Search for the cell housing the specified text and yield its [X, Y] center coordinate. 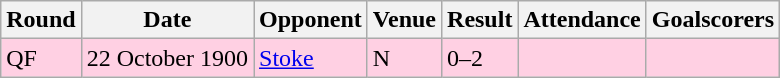
0–2 [480, 58]
Venue [404, 20]
22 October 1900 [167, 58]
Goalscorers [712, 20]
N [404, 58]
Attendance [582, 20]
QF [41, 58]
Date [167, 20]
Stoke [311, 58]
Result [480, 20]
Opponent [311, 20]
Round [41, 20]
